Scan for the cell matching the given text and deliver its [x, y] coordinate at center. 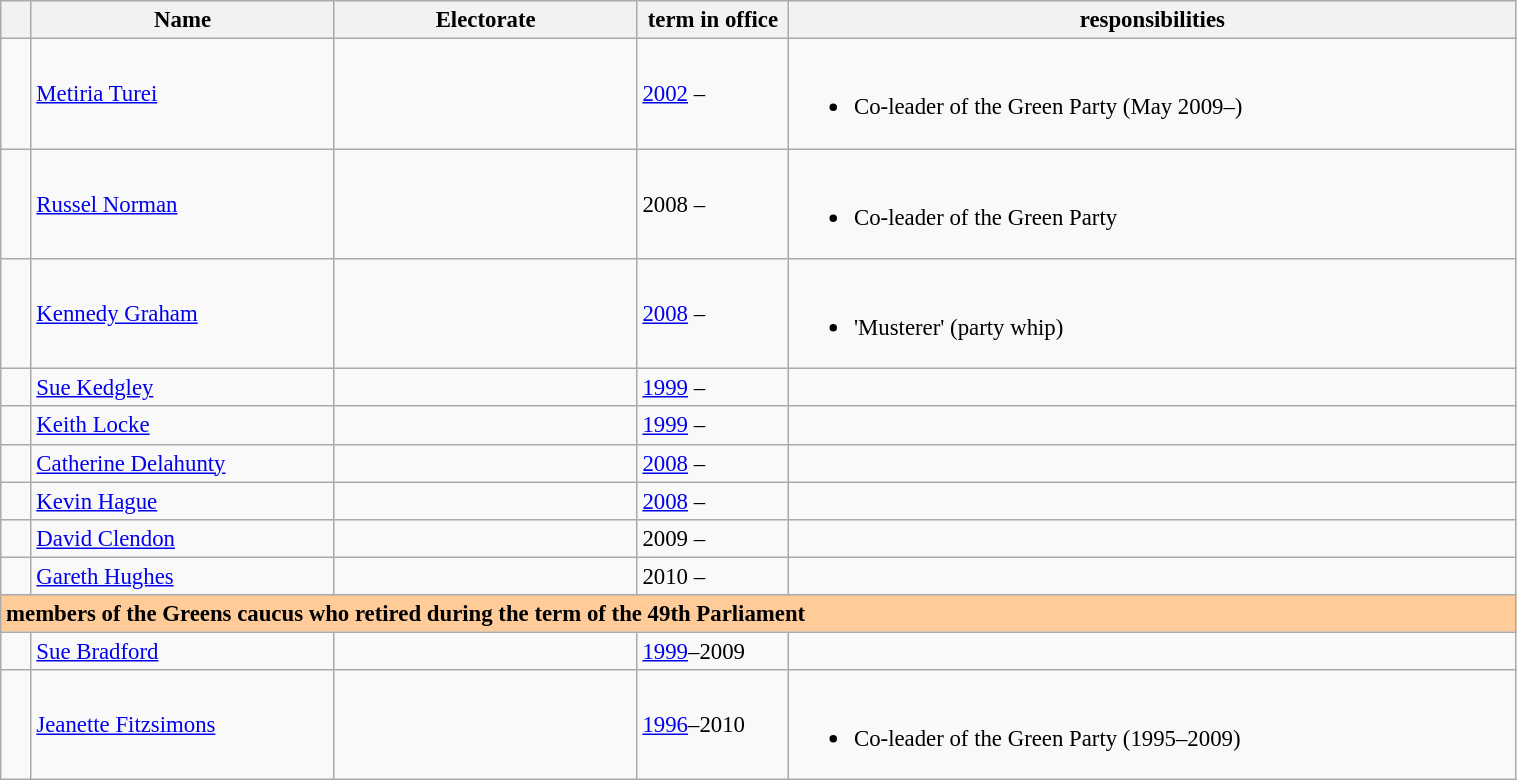
Co-leader of the Green Party (1995–2009) [1152, 725]
Sue Kedgley [182, 388]
2010 – [713, 576]
2002 – [713, 94]
term in office [713, 20]
Co-leader of the Green Party [1152, 204]
Russel Norman [182, 204]
Jeanette Fitzsimons [182, 725]
Gareth Hughes [182, 576]
members of the Greens caucus who retired during the term of the 49th Parliament [758, 614]
Sue Bradford [182, 651]
responsibilities [1152, 20]
David Clendon [182, 538]
Metiria Turei [182, 94]
'Musterer' (party whip) [1152, 314]
1999–2009 [713, 651]
Catherine Delahunty [182, 463]
Electorate [486, 20]
Keith Locke [182, 426]
Kennedy Graham [182, 314]
Co-leader of the Green Party (May 2009–) [1152, 94]
1996–2010 [713, 725]
Name [182, 20]
Kevin Hague [182, 501]
2009 – [713, 538]
